Identify which cell holds the provided text, then report its (X, Y) central coordinate. 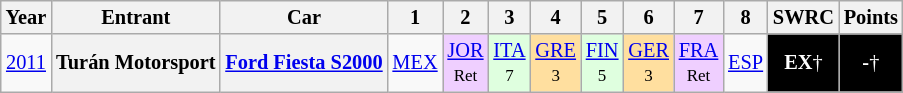
3 (509, 17)
JORRet (465, 63)
GER3 (648, 63)
FIN5 (602, 63)
2 (465, 17)
2011 (26, 63)
Turán Motorsport (136, 63)
6 (648, 17)
Car (304, 17)
Entrant (136, 17)
7 (698, 17)
5 (602, 17)
Ford Fiesta S2000 (304, 63)
MEX (416, 63)
Year (26, 17)
SWRC (804, 17)
EX† (804, 63)
4 (555, 17)
GRE3 (555, 63)
8 (746, 17)
Points (871, 17)
1 (416, 17)
FRARet (698, 63)
-† (871, 63)
ESP (746, 63)
ITA7 (509, 63)
